Detect which cell encompasses the target text, then output its [x, y] center coordinate. 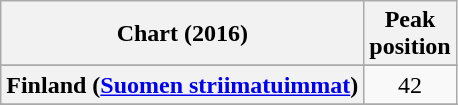
Chart (2016) [182, 34]
42 [410, 85]
Peak position [410, 34]
Finland (Suomen striimatuimmat) [182, 85]
